Pinpoint the cell where the given text exists, returning its [X, Y] midpoint coordinate. 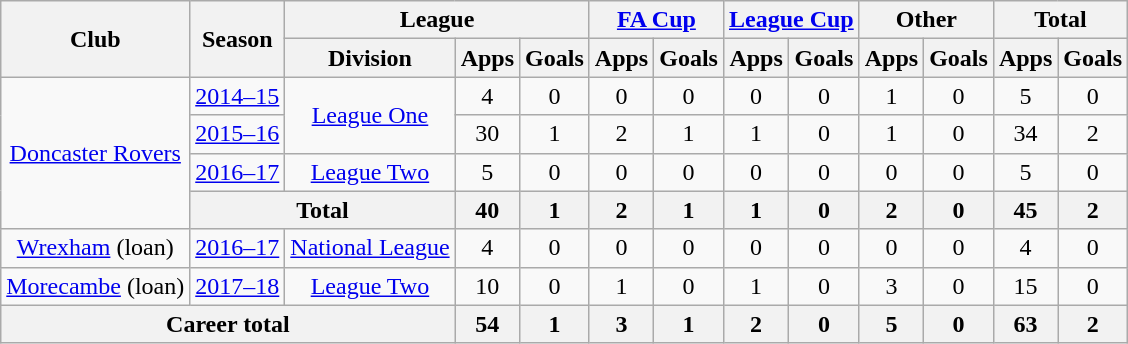
54 [487, 324]
45 [1025, 210]
League Cup [791, 20]
40 [487, 210]
10 [487, 286]
Season [238, 39]
League [437, 20]
Division [370, 58]
Career total [228, 324]
League One [370, 115]
Doncaster Rovers [96, 153]
Other [926, 20]
15 [1025, 286]
Wrexham (loan) [96, 248]
34 [1025, 134]
Club [96, 39]
2015–16 [238, 134]
63 [1025, 324]
2017–18 [238, 286]
30 [487, 134]
National League [370, 248]
2014–15 [238, 96]
Morecambe (loan) [96, 286]
FA Cup [656, 20]
